Output the [x, y] coordinate of the center of the cell containing the given text.  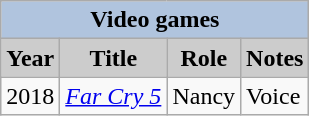
Voice [275, 96]
2018 [30, 96]
Role [204, 58]
Nancy [204, 96]
Title [114, 58]
Notes [275, 58]
Video games [155, 20]
Year [30, 58]
Far Cry 5 [114, 96]
